Extract the [X, Y] coordinate from the center of the cell holding the provided text.  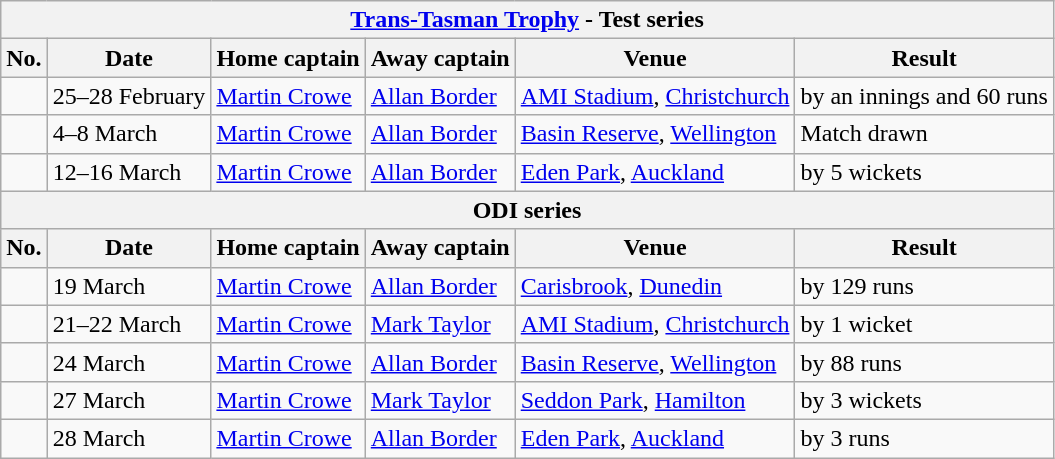
Carisbrook, Dunedin [655, 286]
28 March [129, 438]
by 88 runs [924, 362]
Match drawn [924, 134]
Trans-Tasman Trophy - Test series [528, 20]
25–28 February [129, 96]
4–8 March [129, 134]
by 1 wicket [924, 324]
21–22 March [129, 324]
24 March [129, 362]
by 3 runs [924, 438]
12–16 March [129, 172]
ODI series [528, 210]
by 129 runs [924, 286]
by an innings and 60 runs [924, 96]
Seddon Park, Hamilton [655, 400]
by 5 wickets [924, 172]
19 March [129, 286]
27 March [129, 400]
by 3 wickets [924, 400]
